Identify which cell holds the provided text, then report its (x, y) central coordinate. 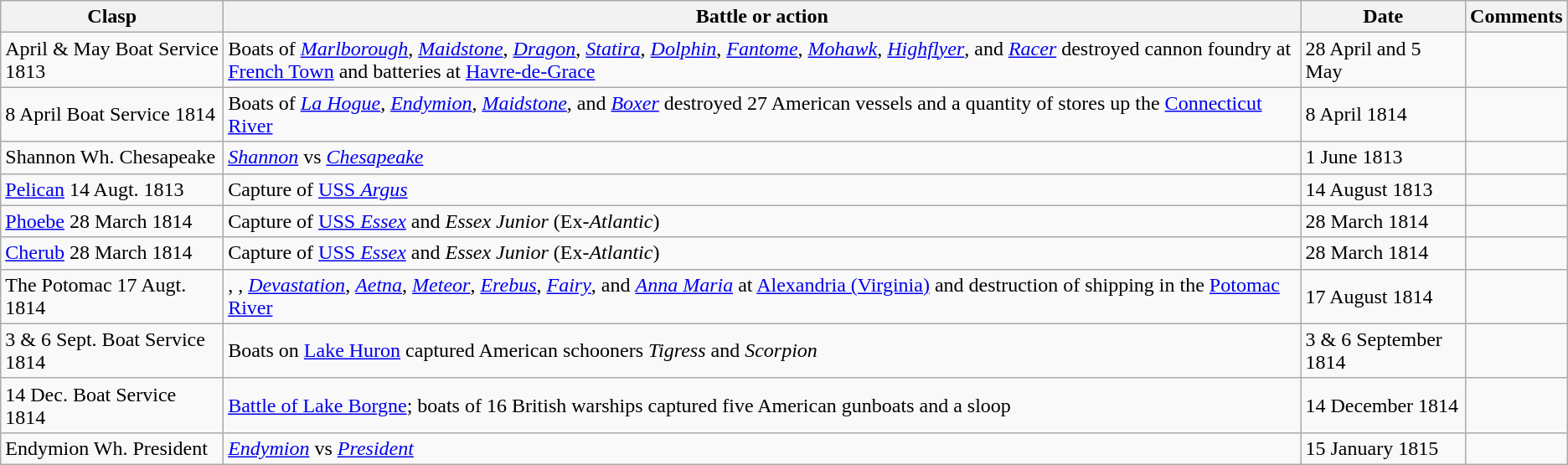
Boats on Lake Huron captured American schooners Tigress and Scorpion (762, 350)
, , Devastation, Aetna, Meteor, Erebus, Fairy, and Anna Maria at Alexandria (Virginia) and destruction of shipping in the Potomac River (762, 297)
Comments (1517, 17)
Capture of USS Argus (762, 189)
The Potomac 17 Augt. 1814 (112, 297)
3 & 6 September 1814 (1384, 350)
14 August 1813 (1384, 189)
Phoebe 28 March 1814 (112, 221)
15 January 1815 (1384, 448)
14 December 1814 (1384, 406)
Shannon vs Chesapeake (762, 158)
1 June 1813 (1384, 158)
Battle or action (762, 17)
Battle of Lake Borgne; boats of 16 British warships captured five American gunboats and a sloop (762, 406)
Pelican 14 Augt. 1813 (112, 189)
8 April 1814 (1384, 114)
Endymion vs President (762, 448)
Boats of La Hogue, Endymion, Maidstone, and Boxer destroyed 27 American vessels and a quantity of stores up the Connecticut River (762, 114)
Shannon Wh. Chesapeake (112, 158)
Endymion Wh. President (112, 448)
17 August 1814 (1384, 297)
Cherub 28 March 1814 (112, 253)
14 Dec. Boat Service 1814 (112, 406)
Clasp (112, 17)
April & May Boat Service 1813 (112, 60)
3 & 6 Sept. Boat Service 1814 (112, 350)
8 April Boat Service 1814 (112, 114)
28 April and 5 May (1384, 60)
Date (1384, 17)
